Identify which cell holds the provided text, then report its (x, y) central coordinate. 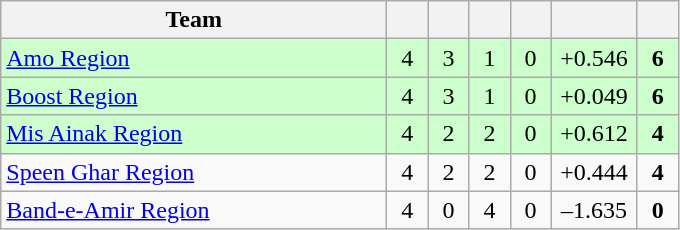
+0.444 (594, 172)
+0.612 (594, 134)
Boost Region (194, 96)
Mis Ainak Region (194, 134)
Speen Ghar Region (194, 172)
Team (194, 20)
+0.546 (594, 58)
–1.635 (594, 210)
Band-e-Amir Region (194, 210)
Amo Region (194, 58)
+0.049 (594, 96)
